Determine the [x, y] coordinate at the center of the cell enclosing the given text.  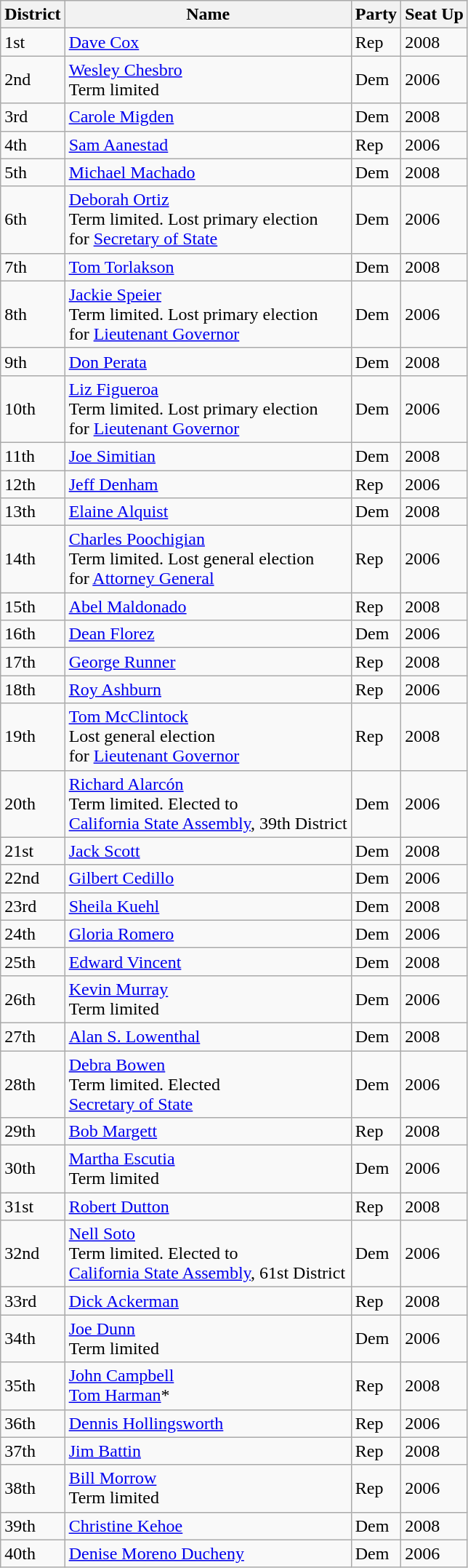
Kevin MurrayTerm limited [208, 999]
27th [33, 1036]
Dave Cox [208, 42]
Dick Ackerman [208, 1301]
George Runner [208, 662]
5th [33, 172]
Joe DunnTerm limited [208, 1338]
23rd [33, 906]
Party [376, 15]
16th [33, 634]
Sheila Kuehl [208, 906]
Roy Ashburn [208, 689]
31st [33, 1207]
34th [33, 1338]
33rd [33, 1301]
28th [33, 1084]
Richard AlarcónTerm limited. Elected toCalifornia State Assembly, 39th District [208, 804]
12th [33, 484]
30th [33, 1169]
Gilbert Cedillo [208, 879]
14th [33, 559]
Debra BowenTerm limited. Elected Secretary of State [208, 1084]
Seat Up [435, 15]
Don Perata [208, 361]
6th [33, 220]
Christine Kehoe [208, 1526]
Liz FigueroaTerm limited. Lost primary election for Lieutenant Governor [208, 409]
11th [33, 456]
8th [33, 314]
District [33, 15]
21st [33, 851]
Jack Scott [208, 851]
Bill MorrowTerm limited [208, 1488]
Sam Aanestad [208, 145]
Joe Simitian [208, 456]
22nd [33, 879]
Denise Moreno Ducheny [208, 1553]
Jackie SpeierTerm limited. Lost primary election for Lieutenant Governor [208, 314]
Robert Dutton [208, 1207]
Jim Battin [208, 1451]
Jeff Denham [208, 484]
20th [33, 804]
29th [33, 1132]
Dean Florez [208, 634]
Tom Torlakson [208, 267]
40th [33, 1553]
Dennis Hollingsworth [208, 1423]
3rd [33, 117]
Charles PoochigianTerm limited. Lost general electionfor Attorney General [208, 559]
9th [33, 361]
Gloria Romero [208, 934]
Martha EscutiaTerm limited [208, 1169]
24th [33, 934]
18th [33, 689]
1st [33, 42]
38th [33, 1488]
Abel Maldonado [208, 607]
4th [33, 145]
10th [33, 409]
Elaine Alquist [208, 512]
Name [208, 15]
Wesley ChesbroTerm limited [208, 80]
37th [33, 1451]
13th [33, 512]
Tom McClintockLost general election for Lieutenant Governor [208, 737]
15th [33, 607]
25th [33, 961]
Bob Margett [208, 1132]
Deborah OrtizTerm limited. Lost primary electionfor Secretary of State [208, 220]
35th [33, 1386]
Edward Vincent [208, 961]
32nd [33, 1254]
John CampbellTom Harman* [208, 1386]
7th [33, 267]
39th [33, 1526]
Nell SotoTerm limited. Elected toCalifornia State Assembly, 61st District [208, 1254]
2nd [33, 80]
17th [33, 662]
Carole Migden [208, 117]
Michael Machado [208, 172]
26th [33, 999]
19th [33, 737]
36th [33, 1423]
Alan S. Lowenthal [208, 1036]
